Search for the cell housing the specified text and yield its (x, y) center coordinate. 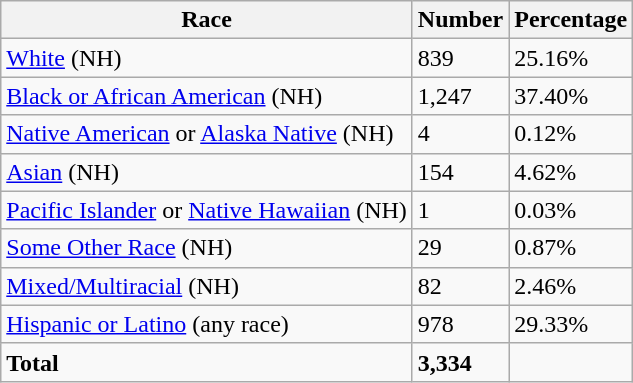
1 (460, 210)
978 (460, 324)
0.12% (571, 134)
37.40% (571, 96)
1,247 (460, 96)
29.33% (571, 324)
0.03% (571, 210)
154 (460, 172)
3,334 (460, 362)
Total (207, 362)
2.46% (571, 286)
Number (460, 20)
Native American or Alaska Native (NH) (207, 134)
4 (460, 134)
0.87% (571, 248)
839 (460, 58)
29 (460, 248)
Percentage (571, 20)
White (NH) (207, 58)
Black or African American (NH) (207, 96)
Some Other Race (NH) (207, 248)
Hispanic or Latino (any race) (207, 324)
Mixed/Multiracial (NH) (207, 286)
25.16% (571, 58)
Race (207, 20)
82 (460, 286)
Pacific Islander or Native Hawaiian (NH) (207, 210)
Asian (NH) (207, 172)
4.62% (571, 172)
